Identify which cell holds the provided text, then report its [X, Y] central coordinate. 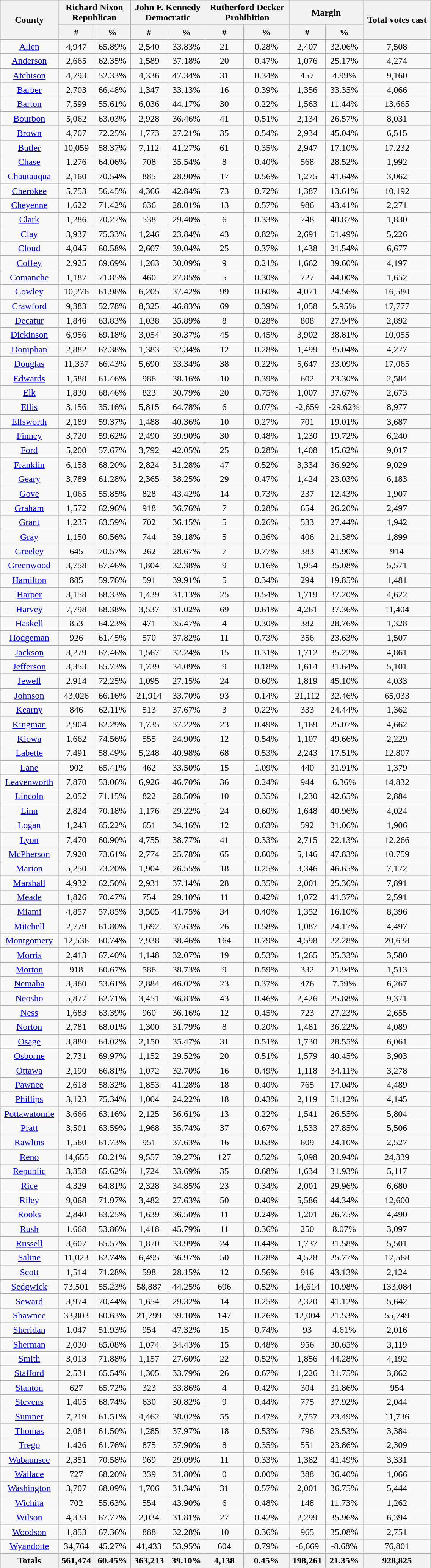
47.32% [187, 1330]
9,017 [397, 450]
21.94% [344, 969]
0.07% [266, 407]
11,736 [397, 1416]
29 [224, 479]
53.61% [112, 984]
4,336 [149, 75]
823 [149, 392]
Kingman [30, 724]
Labette [30, 753]
36.40% [344, 1474]
16,580 [397, 292]
4,662 [397, 724]
9,160 [397, 75]
44.28% [344, 1359]
5,753 [77, 191]
39.04% [187, 249]
5,200 [77, 450]
70.44% [112, 1301]
35.54% [187, 162]
598 [149, 1272]
Anderson [30, 61]
592 [307, 825]
69.97% [112, 1056]
Decatur [30, 320]
Meade [30, 897]
19.85% [344, 580]
2,124 [397, 1272]
68 [224, 753]
7,219 [77, 1416]
7,112 [149, 147]
Cherokee [30, 191]
Hodgeman [30, 638]
11.44% [344, 104]
Cheyenne [30, 205]
60.90% [112, 839]
Gray [30, 537]
21,112 [307, 696]
31.34% [187, 1488]
5,248 [149, 753]
4,793 [77, 75]
4.61% [344, 1330]
3,862 [397, 1373]
1,066 [397, 1474]
6,267 [397, 984]
61 [224, 147]
0.72% [266, 191]
333 [307, 710]
1,201 [307, 1215]
-29.62% [344, 407]
Montgomery [30, 941]
28.50% [187, 796]
7.59% [344, 984]
61.45% [112, 638]
59.37% [112, 422]
25.17% [344, 61]
2,840 [77, 1215]
33.34% [187, 364]
67.38% [112, 349]
56.45% [112, 191]
2,160 [77, 176]
1,408 [307, 450]
513 [149, 710]
3,974 [77, 1301]
262 [149, 551]
9,557 [149, 1157]
31.75% [344, 1373]
73.20% [112, 868]
68.33% [112, 594]
775 [307, 1402]
Doniphan [30, 349]
25.07% [344, 724]
5,506 [397, 1128]
12,807 [397, 753]
27.94% [344, 320]
6,240 [397, 436]
1,383 [149, 349]
148 [307, 1503]
53.06% [112, 782]
31.80% [187, 1474]
Stafford [30, 1373]
3,580 [397, 955]
6,205 [149, 292]
7,920 [77, 854]
1,567 [149, 652]
4,138 [224, 1560]
Total votes cast [397, 20]
2,607 [149, 249]
1,648 [307, 811]
53.86% [112, 1229]
6,394 [397, 1517]
46.70% [187, 782]
Neosho [30, 998]
35.96% [344, 1517]
8,396 [397, 912]
26.75% [344, 1215]
3,334 [307, 465]
1,328 [397, 623]
1,706 [149, 1488]
2,243 [307, 753]
39.18% [187, 537]
36 [224, 782]
4,707 [77, 133]
0.46% [266, 998]
28.01% [187, 205]
3,119 [397, 1344]
70.18% [112, 811]
23.03% [344, 479]
29.32% [187, 1301]
2,309 [397, 1445]
6,495 [149, 1258]
956 [307, 1344]
31.79% [187, 1027]
Bourbon [30, 119]
61.28% [112, 479]
Ottawa [30, 1070]
2,531 [77, 1373]
1,507 [397, 638]
36.92% [344, 465]
2,781 [77, 1027]
Rutherford DeckerProhibition [247, 13]
25.77% [344, 1258]
38.81% [344, 335]
2,665 [77, 61]
4,497 [397, 926]
68.01% [112, 1027]
1,387 [307, 191]
3,720 [77, 436]
46.83% [187, 306]
2,527 [397, 1143]
Nemaha [30, 984]
4,033 [397, 681]
Edwards [30, 378]
39.27% [187, 1157]
99 [224, 292]
1,439 [149, 594]
3 [224, 710]
64.78% [187, 407]
58.32% [112, 1085]
6.36% [344, 782]
1,157 [149, 1359]
554 [149, 1503]
60.21% [112, 1157]
42.05% [187, 450]
3,360 [77, 984]
0.74% [266, 1330]
9,068 [77, 1200]
1,058 [307, 306]
4,857 [77, 912]
888 [149, 1532]
Haskell [30, 623]
5,642 [397, 1301]
37.14% [187, 883]
2,934 [307, 133]
Barber [30, 90]
630 [149, 1402]
-2,659 [307, 407]
27.21% [187, 133]
969 [149, 1460]
3,792 [149, 450]
1,513 [397, 969]
23.63% [344, 638]
47.83% [344, 854]
33.69% [187, 1171]
Morris [30, 955]
0.16% [266, 566]
7,870 [77, 782]
Sumner [30, 1416]
4,932 [77, 883]
10.98% [344, 1287]
323 [149, 1388]
1,356 [307, 90]
808 [307, 320]
66.81% [112, 1070]
Totals [30, 1560]
1,243 [77, 825]
30.65% [344, 1344]
Thomas [30, 1431]
60.63% [112, 1315]
3,123 [77, 1099]
538 [149, 220]
744 [149, 537]
1,992 [397, 162]
1,047 [77, 1330]
Coffey [30, 263]
21,799 [149, 1315]
382 [307, 623]
460 [149, 277]
Pratt [30, 1128]
8,977 [397, 407]
5,815 [149, 407]
1,652 [397, 277]
49.66% [344, 739]
Clay [30, 234]
41.12% [344, 1301]
2,328 [149, 1186]
Ellsworth [30, 422]
3,789 [77, 479]
4,598 [307, 941]
6,061 [397, 1041]
Leavenworth [30, 782]
1,735 [149, 724]
1,634 [307, 1171]
Franklin [30, 465]
0.27% [266, 422]
61.46% [112, 378]
33.70% [187, 696]
41.75% [187, 912]
38 [224, 364]
66.43% [112, 364]
Russell [30, 1243]
951 [149, 1143]
55.23% [112, 1287]
43.42% [187, 494]
47.34% [187, 75]
2,673 [397, 392]
Reno [30, 1157]
46.02% [187, 984]
Rawlins [30, 1143]
47 [224, 465]
3,505 [149, 912]
23.84% [187, 234]
1,235 [77, 522]
32.06% [344, 47]
Wallace [30, 1474]
1,265 [307, 955]
1,730 [307, 1041]
61.76% [112, 1445]
4,333 [77, 1517]
41.64% [344, 176]
462 [149, 768]
Trego [30, 1445]
28.90% [187, 176]
3,687 [397, 422]
33.09% [344, 364]
8,325 [149, 306]
41,433 [149, 1546]
43,026 [77, 696]
-8.68% [344, 1546]
1,169 [307, 724]
60.67% [112, 969]
533 [307, 522]
1,804 [149, 566]
568 [307, 162]
34.85% [187, 1186]
1,263 [149, 263]
Sedgwick [30, 1287]
67.77% [112, 1517]
24.10% [344, 1143]
17,777 [397, 306]
1,870 [149, 1243]
Morton [30, 969]
31.13% [187, 594]
70.54% [112, 176]
5,444 [397, 1488]
70.27% [112, 220]
2,591 [397, 897]
63.03% [112, 119]
64.23% [112, 623]
1,572 [77, 508]
6,515 [397, 133]
1,773 [149, 133]
7,891 [397, 883]
3,707 [77, 1488]
1,588 [77, 378]
36.75% [344, 1488]
1,285 [149, 1431]
8.07% [344, 1229]
0.20% [266, 1027]
7,938 [149, 941]
30.37% [187, 335]
5,117 [397, 1171]
1,187 [77, 277]
12,266 [397, 839]
Marion [30, 868]
65.62% [112, 1171]
32.46% [344, 696]
356 [307, 638]
1,739 [149, 667]
19.01% [344, 422]
55,749 [397, 1315]
35.16% [112, 407]
23.49% [344, 1416]
42.65% [344, 796]
Graham [30, 508]
Brown [30, 133]
38.46% [187, 941]
10,055 [397, 335]
5,877 [77, 998]
822 [149, 796]
1,305 [149, 1373]
37.36% [344, 609]
0.58% [266, 926]
62.74% [112, 1258]
31.93% [344, 1171]
2,190 [77, 1070]
Dickinson [30, 335]
29.96% [344, 1186]
Mitchell [30, 926]
708 [149, 162]
12,536 [77, 941]
294 [307, 580]
71.85% [112, 277]
37.92% [344, 1402]
34,764 [77, 1546]
1,589 [149, 61]
12,600 [397, 1200]
15.62% [344, 450]
31.02% [187, 609]
Johnson [30, 696]
Douglas [30, 364]
43.13% [344, 1272]
1,826 [77, 897]
765 [307, 1085]
7,172 [397, 868]
37.82% [187, 638]
3,758 [77, 566]
Wichita [30, 1503]
2,320 [307, 1301]
0 [224, 1474]
Riley [30, 1200]
1,654 [149, 1301]
24.22% [187, 1099]
796 [307, 1431]
14,832 [397, 782]
2,044 [397, 1402]
65.72% [112, 1388]
457 [307, 75]
127 [224, 1157]
Hamilton [30, 580]
65.41% [112, 768]
28.55% [344, 1041]
33.13% [187, 90]
30.09% [187, 263]
43.41% [344, 205]
27 [224, 1517]
68.09% [112, 1488]
1,907 [397, 494]
1,819 [307, 681]
33.79% [187, 1373]
5,098 [307, 1157]
Butler [30, 147]
0.82% [266, 234]
36.16% [187, 1013]
2,892 [397, 320]
6,183 [397, 479]
25.36% [344, 883]
555 [149, 739]
2,497 [397, 508]
75.33% [112, 234]
73,501 [77, 1287]
26.20% [344, 508]
31.06% [344, 825]
31.91% [344, 768]
59.62% [112, 436]
21 [224, 47]
37.97% [187, 1431]
35.22% [344, 652]
33.50% [187, 768]
1,639 [149, 1215]
Atchison [30, 75]
19.72% [344, 436]
36.76% [187, 508]
41.27% [187, 147]
1,424 [307, 479]
64.06% [112, 162]
7,508 [397, 47]
9,029 [397, 465]
12,004 [307, 1315]
Linn [30, 811]
45.04% [344, 133]
651 [149, 825]
Scott [30, 1272]
4,145 [397, 1099]
2,774 [149, 854]
25.78% [187, 854]
1,614 [307, 667]
5,101 [397, 667]
65,033 [397, 696]
Elk [30, 392]
Sherman [30, 1344]
11.73% [344, 1503]
2,150 [149, 1041]
4,489 [397, 1085]
570 [149, 638]
37.20% [344, 594]
24.56% [344, 292]
31.86% [344, 1388]
21.35% [344, 1560]
4,462 [149, 1416]
1,382 [307, 1460]
960 [149, 1013]
Wilson [30, 1517]
164 [224, 941]
1,107 [307, 739]
38.16% [187, 378]
24.17% [344, 926]
3,501 [77, 1128]
71.15% [112, 796]
38.77% [187, 839]
2,189 [77, 422]
Seward [30, 1301]
34.09% [187, 667]
11,337 [77, 364]
2,119 [307, 1099]
40.87% [344, 220]
723 [307, 1013]
5,586 [307, 1200]
44.00% [344, 277]
62.50% [112, 883]
36.15% [187, 522]
39.91% [187, 580]
2,413 [77, 955]
914 [397, 551]
33.35% [344, 90]
2,947 [307, 147]
Kiowa [30, 739]
60.45% [112, 1560]
69.18% [112, 335]
57.85% [112, 912]
Wabaunsee [30, 1460]
Greeley [30, 551]
551 [307, 1445]
654 [307, 508]
33.99% [187, 1243]
65.22% [112, 825]
74.56% [112, 739]
33.86% [187, 1388]
42.84% [187, 191]
43.90% [187, 1503]
22.28% [344, 941]
4,089 [397, 1027]
3,666 [77, 1113]
34.16% [187, 825]
1,065 [77, 494]
31.28% [187, 465]
1,719 [307, 594]
Greenwood [30, 566]
41.28% [187, 1085]
965 [307, 1532]
2,691 [307, 234]
1,148 [149, 955]
3,156 [77, 407]
55.85% [112, 494]
645 [77, 551]
68.38% [112, 609]
Lincoln [30, 796]
29.40% [187, 220]
6,956 [77, 335]
561,474 [77, 1560]
0.00% [266, 1474]
60.58% [112, 249]
4,329 [77, 1186]
37 [224, 1128]
754 [149, 897]
1,622 [77, 205]
39.90% [187, 436]
44.17% [187, 104]
65.57% [112, 1243]
35.04% [344, 349]
4,490 [397, 1215]
875 [149, 1445]
6,036 [149, 104]
1,300 [149, 1027]
65.73% [112, 667]
45.27% [112, 1546]
2,757 [307, 1416]
3,278 [397, 1070]
52.78% [112, 306]
17,232 [397, 147]
3,482 [149, 1200]
38.73% [187, 969]
1,438 [307, 249]
1,379 [397, 768]
363,213 [149, 1560]
17.10% [344, 147]
21,914 [149, 696]
34 [224, 912]
Republic [30, 1171]
11,023 [77, 1258]
Sheridan [30, 1330]
1,087 [307, 926]
2,426 [307, 998]
2,751 [397, 1532]
12.43% [344, 494]
37.42% [187, 292]
1,276 [77, 162]
Stanton [30, 1388]
65.89% [112, 47]
McPherson [30, 854]
4,622 [397, 594]
406 [307, 537]
4,366 [149, 191]
2,731 [77, 1056]
2,030 [77, 1344]
2,904 [77, 724]
63.25% [112, 1215]
237 [307, 494]
2,407 [307, 47]
4,192 [397, 1359]
73 [224, 191]
902 [77, 768]
35.89% [187, 320]
Wyandotte [30, 1546]
Smith [30, 1359]
51.49% [344, 234]
67.40% [112, 955]
Stevens [30, 1402]
147 [224, 1315]
Pawnee [30, 1085]
5.95% [344, 306]
70.58% [112, 1460]
66.16% [112, 696]
3,097 [397, 1229]
10,276 [77, 292]
29.52% [187, 1056]
71.88% [112, 1359]
71.42% [112, 205]
2,271 [397, 205]
3,902 [307, 335]
Kearny [30, 710]
25.88% [344, 998]
304 [307, 1388]
1,904 [149, 868]
1,560 [77, 1143]
14,655 [77, 1157]
0.77% [266, 551]
19 [224, 955]
828 [149, 494]
0.68% [266, 1171]
748 [307, 220]
62.96% [112, 508]
59.76% [112, 580]
4,274 [397, 61]
41.90% [344, 551]
76,801 [397, 1546]
Chase [30, 162]
2,490 [149, 436]
471 [149, 623]
Washington [30, 1488]
38.02% [187, 1416]
61.51% [112, 1416]
40.96% [344, 811]
2,365 [149, 479]
17.04% [344, 1085]
701 [307, 422]
1,095 [149, 681]
73.61% [112, 854]
County [30, 20]
32.28% [187, 1532]
64.81% [112, 1186]
24,339 [397, 1157]
30.79% [187, 392]
58.49% [112, 753]
3,054 [149, 335]
68.46% [112, 392]
37.90% [187, 1445]
2,703 [77, 90]
17 [224, 176]
0.75% [266, 392]
604 [224, 1546]
Chautauqua [30, 176]
5,690 [149, 364]
44.34% [344, 1200]
61.80% [112, 926]
28 [224, 883]
52.33% [112, 75]
36.61% [187, 1113]
75.34% [112, 1099]
Ford [30, 450]
1,152 [149, 1056]
27.63% [187, 1200]
Margin [326, 13]
1,118 [307, 1070]
2,914 [77, 681]
0.31% [266, 652]
4,197 [397, 263]
1,347 [149, 90]
1,499 [307, 349]
3,346 [307, 868]
1,150 [77, 537]
5,062 [77, 119]
14,614 [307, 1287]
62.29% [112, 724]
16.10% [344, 912]
41.37% [344, 897]
1,724 [149, 1171]
4,261 [307, 609]
133,084 [397, 1287]
1,076 [307, 61]
24.44% [344, 710]
Geary [30, 479]
198,261 [307, 1560]
29.10% [187, 897]
40.98% [187, 753]
4,755 [149, 839]
2,540 [149, 47]
1,906 [397, 825]
44.25% [187, 1287]
58.37% [112, 147]
7,470 [77, 839]
51.12% [344, 1099]
45.79% [187, 1229]
2,351 [77, 1460]
28.52% [344, 162]
62.35% [112, 61]
Marshall [30, 883]
Gove [30, 494]
28.15% [187, 1272]
36.83% [187, 998]
1,488 [149, 422]
62.71% [112, 998]
944 [307, 782]
20,638 [397, 941]
1,541 [307, 1113]
21.54% [344, 249]
2,299 [307, 1517]
Phillips [30, 1099]
35.74% [187, 1128]
34.11% [344, 1070]
Lane [30, 768]
916 [307, 1272]
46.65% [344, 868]
13.61% [344, 191]
Richard NixonRepublican [94, 13]
5,250 [77, 868]
30.82% [187, 1402]
3,537 [149, 609]
27.15% [187, 681]
4,277 [397, 349]
636 [149, 205]
2,052 [77, 796]
35.33% [344, 955]
Harvey [30, 609]
23.53% [344, 1431]
3,451 [149, 998]
4,947 [77, 47]
1,004 [149, 1099]
476 [307, 984]
61.73% [112, 1143]
3,331 [397, 1460]
2,779 [77, 926]
1,426 [77, 1445]
40.36% [187, 422]
68.74% [112, 1402]
71.97% [112, 1200]
1,418 [149, 1229]
Grant [30, 522]
10,059 [77, 147]
1,968 [149, 1128]
2,925 [77, 263]
1,856 [307, 1359]
926 [77, 638]
1,352 [307, 912]
John F. KennedyDemocratic [168, 13]
3,358 [77, 1171]
32.24% [187, 652]
Clark [30, 220]
5,804 [397, 1113]
31.58% [344, 1243]
3,279 [77, 652]
70.57% [112, 551]
1,899 [397, 537]
10,192 [397, 191]
7,798 [77, 609]
60.74% [112, 941]
11,404 [397, 609]
17,065 [397, 364]
40.45% [344, 1056]
55.61% [112, 104]
5,501 [397, 1243]
65.08% [112, 1344]
45 [224, 335]
Rice [30, 1186]
2,584 [397, 378]
55 [224, 1416]
1,579 [307, 1056]
9,371 [397, 998]
38.25% [187, 479]
586 [149, 969]
69.69% [112, 263]
39.60% [344, 263]
1,846 [77, 320]
13,665 [397, 104]
60.56% [112, 537]
696 [224, 1287]
36.97% [187, 1258]
58,887 [149, 1287]
23.86% [344, 1445]
5,146 [307, 854]
Saline [30, 1258]
1,514 [77, 1272]
3,353 [77, 667]
62.11% [112, 710]
36.22% [344, 1027]
383 [307, 551]
27.60% [187, 1359]
Allen [30, 47]
28.76% [344, 623]
1,275 [307, 176]
17,568 [397, 1258]
846 [77, 710]
Lyon [30, 839]
1,533 [307, 1128]
Norton [30, 1027]
21.38% [344, 537]
41.49% [344, 1460]
1,954 [307, 566]
332 [307, 969]
1,176 [149, 811]
Rooks [30, 1215]
3,880 [77, 1041]
3,158 [77, 594]
6,158 [77, 465]
0.43% [266, 1099]
6,680 [397, 1186]
Ness [30, 1013]
4,071 [307, 292]
0.21% [266, 263]
28.67% [187, 551]
Jackson [30, 652]
Jefferson [30, 667]
23.30% [344, 378]
66.48% [112, 90]
27.44% [344, 522]
250 [307, 1229]
0.61% [266, 609]
3,937 [77, 234]
34.43% [187, 1344]
65 [224, 854]
0.14% [266, 696]
8,031 [397, 119]
32.07% [187, 955]
4,066 [397, 90]
Barton [30, 104]
Cloud [30, 249]
2,134 [307, 119]
31.81% [187, 1517]
2,034 [149, 1517]
33.83% [187, 47]
32.70% [187, 1070]
1,246 [149, 234]
1,038 [149, 320]
2,715 [307, 839]
2,655 [397, 1013]
3,384 [397, 1431]
64.02% [112, 1041]
51.93% [112, 1330]
22.13% [344, 839]
Logan [30, 825]
Osage [30, 1041]
36.50% [187, 1215]
57.67% [112, 450]
1,668 [77, 1229]
1,942 [397, 522]
1,074 [149, 1344]
Crawford [30, 306]
6,926 [149, 782]
609 [307, 1143]
65.54% [112, 1373]
5,226 [397, 234]
45.10% [344, 681]
627 [77, 1388]
1,226 [307, 1373]
Finney [30, 436]
22 [224, 1359]
Cowley [30, 292]
440 [307, 768]
70.47% [112, 897]
339 [149, 1474]
5,571 [397, 566]
71.28% [112, 1272]
20.94% [344, 1157]
1,262 [397, 1503]
1,683 [77, 1013]
63.39% [112, 1013]
0.18% [266, 667]
61.50% [112, 1431]
591 [149, 580]
5,647 [307, 364]
1.09% [266, 768]
4,528 [307, 1258]
Comanche [30, 277]
928,825 [397, 1560]
Shawnee [30, 1315]
Miami [30, 912]
53.95% [187, 1546]
1,362 [397, 710]
4,861 [397, 652]
Harper [30, 594]
29.09% [187, 1460]
Rush [30, 1229]
1,712 [307, 652]
17.51% [344, 753]
Woodson [30, 1532]
602 [307, 378]
63.16% [112, 1113]
61.98% [112, 292]
67.36% [112, 1532]
Jewell [30, 681]
6,677 [397, 249]
2,928 [149, 119]
36.46% [187, 119]
21.53% [344, 1315]
4.99% [344, 75]
24.90% [187, 739]
37.22% [187, 724]
2,081 [77, 1431]
2,016 [397, 1330]
0.59% [266, 969]
1,737 [307, 1243]
3,062 [397, 176]
29.22% [187, 811]
1,405 [77, 1402]
55.63% [112, 1503]
10,759 [397, 854]
7,599 [77, 104]
33,803 [77, 1315]
2,931 [149, 883]
3,013 [77, 1359]
-6,669 [307, 1546]
1,563 [307, 104]
26.57% [344, 119]
853 [77, 623]
Osborne [30, 1056]
2,882 [77, 349]
32.38% [187, 566]
7,491 [77, 753]
1,692 [149, 926]
2,125 [149, 1113]
Ellis [30, 407]
9,383 [77, 306]
32.34% [187, 349]
2,618 [77, 1085]
4,024 [397, 811]
1,286 [77, 220]
3,607 [77, 1243]
Pottawatomie [30, 1113]
388 [307, 1474]
37.18% [187, 61]
63.83% [112, 320]
27.23% [344, 1013]
4,045 [77, 249]
1,007 [307, 392]
2,229 [397, 739]
31.64% [344, 667]
3,903 [397, 1056]
